Scan for the cell matching the given text and deliver its [X, Y] coordinate at center. 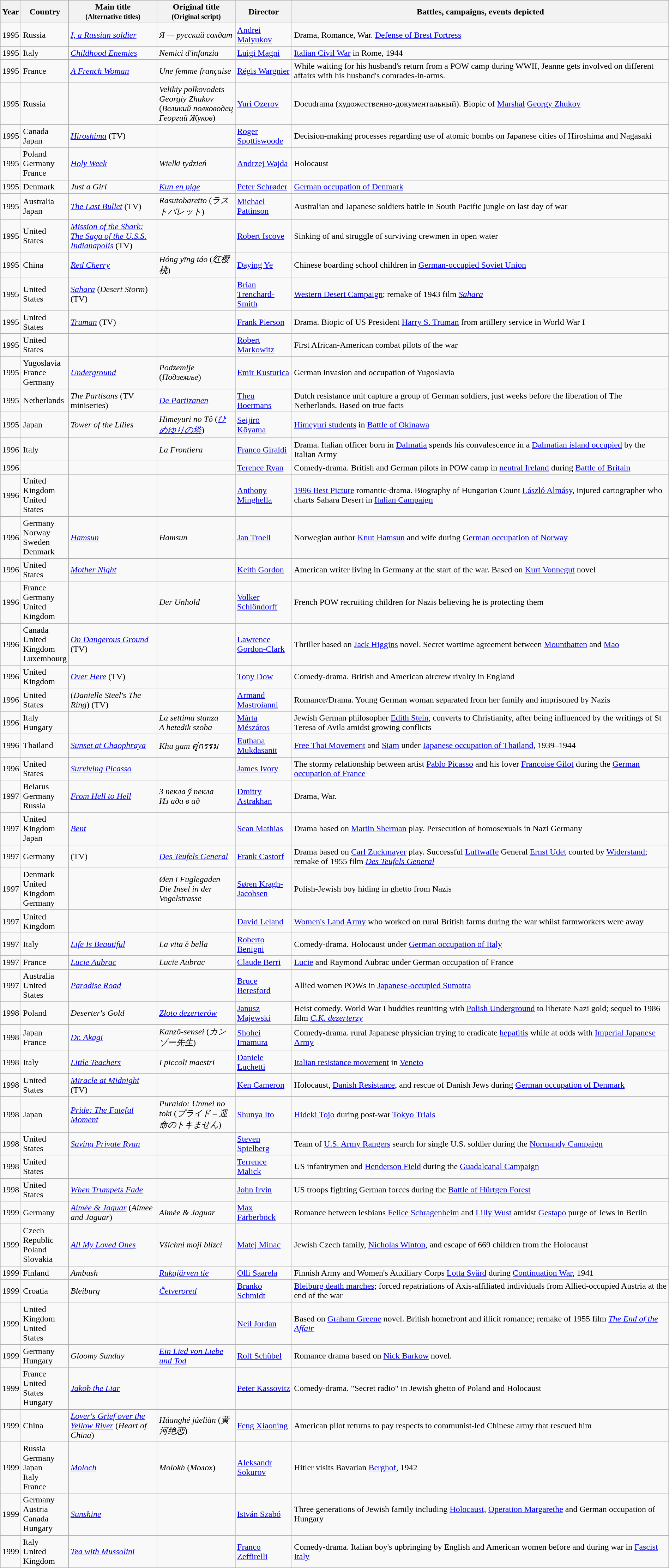
Childhood Enemies [113, 53]
Hóng yīng táo (红樱桃) [196, 265]
Underground [113, 373]
Western Desert Campaign; remake of 1943 film Sahara [481, 294]
Drama. Italian officer born in Dalmatia spends his convalescence in a Dalmatian island occupied by the Italian Army [481, 449]
Thriller based on Jack Higgins novel. Secret wartime agreement between Mountbatten and Mao [481, 644]
Surviving Picasso [113, 768]
I piccoli maestri [196, 1062]
AustraliaUnited States [45, 985]
Я — русский солдат [196, 35]
Original title(Original script) [196, 12]
Allied women POWs in Japanese-occupied Sumatra [481, 985]
Kanzō-sensei (カンゾー先生) [196, 1038]
Aimée & Jaguar [196, 1213]
Márta Mészáros [264, 722]
Des Teufels General [196, 856]
Decision-making processes regarding use of atomic bombs on Japanese cities of Hiroshima and Nagasaki [481, 136]
Holocaust [481, 164]
Year [11, 12]
Tony Dow [264, 676]
Matej Minac [264, 1245]
Miracle at Midnight (TV) [113, 1085]
Poland [45, 1013]
Terence Ryan [264, 468]
Keith Gordon [264, 570]
Andrzej Wajda [264, 164]
Molokh (Молох) [196, 1467]
Tea with Mussolini [113, 1551]
Drama based on Carl Zuckmayer play. Successful Luftwaffe General Ernst Udet courted by Widerstand; remake of 1955 film Des Teufels General [481, 856]
Roberto Benigni [264, 944]
Une femme française [196, 71]
Húanghé júeliàn (黄河绝恋) [196, 1426]
BelarusGermanyRussia [45, 796]
Finland [45, 1273]
З пекла ў пеклаИз ада в ад [196, 796]
Drama, Romance, War. Defense of Brest Fortress [481, 35]
(TV) [113, 856]
CanadaUnited KingdomLuxembourg [45, 644]
First African-American combat pilots of the war [481, 345]
Ken Cameron [264, 1085]
A French Woman [113, 71]
Aimée & Jaguar (Aimee and Jaguar) [113, 1213]
The Last Bullet (TV) [113, 206]
US infantrymen and Henderson Field during the Guadalcanal Campaign [481, 1167]
Comedy-drama. British and American aircrew rivalry in England [481, 676]
Armand Mastroianni [264, 700]
Emir Kusturica [264, 373]
Australian and Japanese soldiers battle in South Pacific jungle on last day of war [481, 206]
On Dangerous Ground (TV) [113, 644]
Anthony Minghella [264, 495]
István Szabó [264, 1514]
ItalyUnited Kingdom [45, 1551]
Franco Giraldi [264, 449]
Steven Spielberg [264, 1143]
Netherlands [45, 401]
Sinking of and struggle of surviving crewmen in open water [481, 236]
American writer living in Germany at the start of the war. Based on Kurt Vonnegut novel [481, 570]
Himeyuri students in Battle of Okinawa [481, 425]
Jewish Czech family, Nicholas Winton, and escape of 669 children from the Holocaust [481, 1245]
Drama based on Martin Sherman play. Persecution of homosexuals in Nazi Germany [481, 829]
Aleksandr Sokurov [264, 1467]
Drama, War. [481, 796]
Bleiburg [113, 1291]
Max Färberböck [264, 1213]
AustraliaJapan [45, 206]
Andrei Malyukov [264, 35]
Theu Boermans [264, 401]
Bruce Beresford [264, 985]
(Danielle Steel's The Ring) (TV) [113, 700]
Rukajärven tie [196, 1273]
Puraido: Unmei no toki (プライド – 運命のトキません) [196, 1114]
Main title(Alternative titles) [113, 12]
Over Here (TV) [113, 676]
Franco Zeffirelli [264, 1551]
Finnish Army and Women's Auxiliary Corps Lotta Svärd during Continuation War, 1941 [481, 1273]
Romance/Drama. Young German woman separated from her family and imprisoned by Nazis [481, 700]
Czech RepublicPolandSlovakia [45, 1245]
Dmitry Astrakhan [264, 796]
James Ivory [264, 768]
Všichni moji blízcí [196, 1245]
Norwegian author Knut Hamsun and wife during German occupation of Norway [481, 537]
Thailand [45, 746]
Luigi Magni [264, 53]
Četverored [196, 1291]
When Trumpets Fade [113, 1189]
1996 Best Picture romantic-drama. Biography of Hungarian Count László Almásy, injured cartographer who charts Sahara Desert in Italian Campaign [481, 495]
Sunshine [113, 1514]
Sunset at Chaophraya [113, 746]
Italian resistance movement in Veneto [481, 1062]
Jakob the Liar [113, 1388]
Podzemlje (Подземље) [196, 373]
Frank Pierson [264, 322]
Mission of the Shark: The Saga of the U.S.S. Indianapolis (TV) [113, 236]
JapanFrance [45, 1038]
YugoslaviaFranceGermany [45, 373]
Dr. Akagi [113, 1038]
John Irvin [264, 1189]
Jan Troell [264, 537]
Neil Jordan [264, 1323]
FranceUnited StatesHungary [45, 1388]
La Frontiera [196, 449]
Croatia [45, 1291]
Sean Mathias [264, 829]
De Partizanen [196, 401]
Janusz Majewski [264, 1013]
German occupation of Denmark [481, 187]
Truman (TV) [113, 322]
Pride: The Fateful Moment [113, 1114]
Little Teachers [113, 1062]
Italian Civil War in Rome, 1944 [481, 53]
Velikiy polkovodets Georgiy Zhukov (Великий полководец Георгий Жуков) [196, 104]
Shunya Ito [264, 1114]
I, a Russian soldier [113, 35]
Claude Berri [264, 962]
Comedy-drama. Holocaust under German occupation of Italy [481, 944]
Złoto dezerterów [196, 1013]
Ambush [113, 1273]
Tower of the Lilies [113, 425]
Peter Kassovitz [264, 1388]
Michael Pattinson [264, 206]
Himeyuri no Tô (ひめゆりの塔) [196, 425]
DenmarkUnited KingdomGermany [45, 889]
Robert Iscove [264, 236]
Kun en pige [196, 187]
Holy Week [113, 164]
United KingdomJapan [45, 829]
Free Thai Movement and Siam under Japanese occupation of Thailand, 1939–1944 [481, 746]
Hitler visits Bavarian Berghof, 1942 [481, 1467]
Based on Graham Greene novel. British homefront and illicit romance; remake of 1955 film The End of the Affair [481, 1323]
Chinese boarding school children in German-occupied Soviet Union [481, 265]
Robert Markowitz [264, 345]
Bent [113, 829]
Denmark [45, 187]
Saving Private Ryan [113, 1143]
Life Is Beautiful [113, 944]
Drama. Biopic of US President Harry S. Truman from artillery service in World War I [481, 322]
ItalyHungary [45, 722]
Daniele Luchetti [264, 1062]
Hideki Tojo during post-war Tokyo Trials [481, 1114]
Sahara (Desert Storm) (TV) [113, 294]
Bleiburg death marches; forced repatriations of Axis-affiliated individuals from Allied-occupied Austria at the end of the war [481, 1291]
Comedy-drama. Italian boy's upbringing by English and American women before and during war in Fascist Italy [481, 1551]
GermanyAustriaCanadaHungary [45, 1514]
GermanyHungary [45, 1356]
Feng Xiaoning [264, 1426]
Frank Castorf [264, 856]
Comedy-drama. rural Japanese physician trying to eradicate hepatitis while at odds with Imperial Japanese Army [481, 1038]
La vita è bella [196, 944]
Romance drama based on Nick Barkow novel. [481, 1356]
Der Unhold [196, 602]
Heist comedy. World War I buddies reuniting with Polish Underground to liberate Nazi gold; sequel to 1986 film C.K. dezerterzy [481, 1013]
Brian Trenchard-Smith [264, 294]
American pilot returns to pay respects to communist-led Chinese army that rescued him [481, 1426]
Team of U.S. Army Rangers search for single U.S. soldier during the Normandy Campaign [481, 1143]
RussiaGermanyJapanItalyFrance [45, 1467]
La settima stanza A hetedik szoba [196, 722]
Country [45, 12]
Battles, campaigns, events depicted [481, 12]
Dutch resistance unit capture a group of German soldiers, just weeks before the liberation of The Netherlands. Based on true facts [481, 401]
Moloch [113, 1467]
Seijirō Kōyama [264, 425]
GermanyNorwaySwedenDenmark [45, 537]
Shohei Imamura [264, 1038]
Deserter's Gold [113, 1013]
Comedy-drama. "Secret radio" in Jewish ghetto of Poland and Holocaust [481, 1388]
Paradise Road [113, 985]
FranceGermanyUnited Kingdom [45, 602]
Nemici d'infanzia [196, 53]
Gloomy Sunday [113, 1356]
Branko Schmidt [264, 1291]
Régis Wargnier [264, 71]
Comedy-drama. British and German pilots in POW camp in neutral Ireland during Battle of Britain [481, 468]
From Hell to Hell [113, 796]
Romance between lesbians Felice Schragenheim and Lilly Wust amidst Gestapo purge of Jews in Berlin [481, 1213]
Docudrama (художественно-документальный). Biopic of Marshal Georgy Zhukov [481, 104]
Three generations of Jewish family including Holocaust, Operation Margarethe and German occupation of Hungary [481, 1514]
US troops fighting German forces during the Battle of Hürtgen Forest [481, 1189]
Holocaust, Danish Resistance, and rescue of Danish Jews during German occupation of Denmark [481, 1085]
Director [264, 12]
Roger Spottiswoode [264, 136]
Just a Girl [113, 187]
Yuri Ozerov [264, 104]
Peter Schrøder [264, 187]
Terrence Malick [264, 1167]
Volker Schlöndorff [264, 602]
Lucie and Raymond Aubrac under German occupation of France [481, 962]
PolandGermanyFrance [45, 164]
Red Cherry [113, 265]
Ein Lied von Liebe und Tod [196, 1356]
The Partisans (TV miniseries) [113, 401]
Polish-Jewish boy hiding in ghetto from Nazis [481, 889]
While waiting for his husband's return from a POW camp during WWII, Jeanne gets involved on different affairs with his husband's comrades-in-arms. [481, 71]
Women's Land Army who worked on rural British farms during the war whilst farmworkers were away [481, 921]
Hiroshima (TV) [113, 136]
Khu gam คู่กรรม [196, 746]
David Leland [264, 921]
Lover's Grief over the Yellow River (Heart of China) [113, 1426]
Øen i Fuglegaden Die Insel in der Vogelstrasse [196, 889]
Wielki tydzień [196, 164]
Mother Night [113, 570]
Euthana Mukdasanit [264, 746]
Olli Saarela [264, 1273]
Daying Ye [264, 265]
Lawrence Gordon-Clark [264, 644]
French POW recruiting children for Nazis believing he is protecting them [481, 602]
CanadaJapan [45, 136]
All My Loved Ones [113, 1245]
The stormy relationship between artist Pablo Picasso and his lover Francoise Gilot during the German occupation of France [481, 768]
Rasutobaretto (ラストバレット) [196, 206]
Søren Kragh-Jacobsen [264, 889]
German invasion and occupation of Yugoslavia [481, 373]
Rolf Schübel [264, 1356]
